Output the (x, y) coordinate of the center of the cell containing the given text.  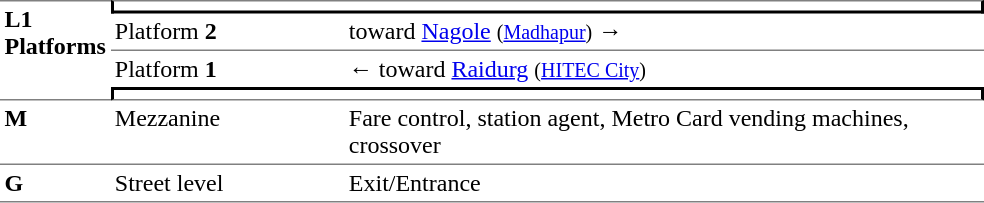
M (55, 132)
G (55, 184)
Platform 1 (227, 69)
Fare control, station agent, Metro Card vending machines, crossover (664, 132)
Mezzanine (227, 132)
← toward Raidurg (HITEC City) (664, 69)
Platform 2 (227, 33)
Exit/Entrance (664, 184)
Street level (227, 184)
toward Nagole (Madhapur) → (664, 33)
L1Platforms (55, 50)
